Determine the [X, Y] coordinate at the center of the cell enclosing the given text.  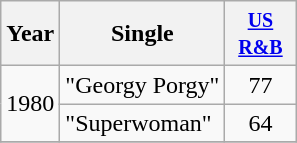
"Georgy Porgy" [142, 85]
"Superwoman" [142, 123]
77 [260, 85]
1980 [30, 104]
64 [260, 123]
Year [30, 34]
US R&B [260, 34]
Single [142, 34]
